For the text-containing cell, return its midpoint in (X, Y) coordinate format. 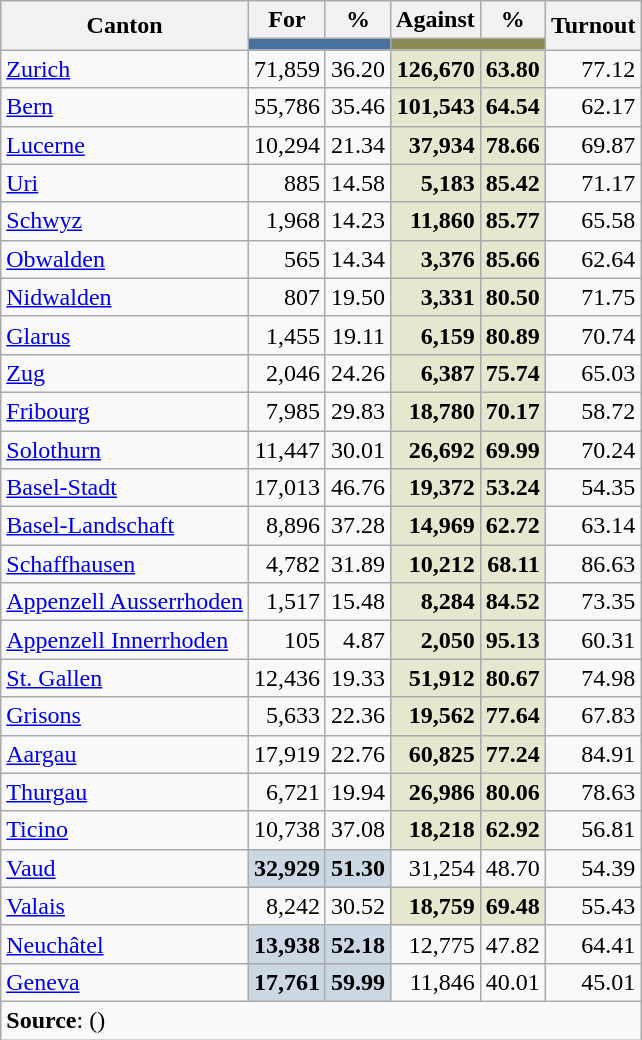
21.34 (358, 145)
Obwalden (125, 259)
3,331 (436, 297)
46.76 (358, 488)
68.11 (512, 564)
Geneva (125, 982)
12,775 (436, 944)
Aargau (125, 754)
Uri (125, 183)
78.66 (512, 145)
8,284 (436, 602)
37,934 (436, 145)
Schwyz (125, 221)
Schaffhausen (125, 564)
Appenzell Ausserrhoden (125, 602)
56.81 (593, 830)
17,013 (286, 488)
64.41 (593, 944)
32,929 (286, 868)
74.98 (593, 678)
Fribourg (125, 411)
105 (286, 640)
Lucerne (125, 145)
5,633 (286, 716)
14,969 (436, 526)
62.72 (512, 526)
126,670 (436, 69)
30.52 (358, 906)
Thurgau (125, 792)
77.12 (593, 69)
Glarus (125, 335)
6,159 (436, 335)
1,455 (286, 335)
63.80 (512, 69)
St. Gallen (125, 678)
70.74 (593, 335)
10,294 (286, 145)
71,859 (286, 69)
69.87 (593, 145)
69.99 (512, 449)
10,212 (436, 564)
Appenzell Innerrhoden (125, 640)
Valais (125, 906)
15.48 (358, 602)
54.35 (593, 488)
22.76 (358, 754)
11,860 (436, 221)
85.77 (512, 221)
7,985 (286, 411)
19,562 (436, 716)
55.43 (593, 906)
11,447 (286, 449)
Basel-Landschaft (125, 526)
14.34 (358, 259)
19.50 (358, 297)
71.17 (593, 183)
45.01 (593, 982)
26,692 (436, 449)
101,543 (436, 107)
Neuchâtel (125, 944)
4.87 (358, 640)
Against (436, 20)
Nidwalden (125, 297)
70.17 (512, 411)
Grisons (125, 716)
51,912 (436, 678)
29.83 (358, 411)
14.23 (358, 221)
Canton (125, 26)
51.30 (358, 868)
13,938 (286, 944)
Zug (125, 373)
84.52 (512, 602)
19.33 (358, 678)
69.48 (512, 906)
4,782 (286, 564)
565 (286, 259)
80.06 (512, 792)
17,919 (286, 754)
77.64 (512, 716)
17,761 (286, 982)
24.26 (358, 373)
12,436 (286, 678)
19.94 (358, 792)
For (286, 20)
807 (286, 297)
Ticino (125, 830)
55,786 (286, 107)
36.20 (358, 69)
40.01 (512, 982)
60,825 (436, 754)
53.24 (512, 488)
64.54 (512, 107)
1,517 (286, 602)
26,986 (436, 792)
78.63 (593, 792)
19,372 (436, 488)
62.17 (593, 107)
60.31 (593, 640)
6,387 (436, 373)
84.91 (593, 754)
80.50 (512, 297)
885 (286, 183)
1,968 (286, 221)
2,046 (286, 373)
5,183 (436, 183)
65.58 (593, 221)
37.28 (358, 526)
Zurich (125, 69)
8,896 (286, 526)
6,721 (286, 792)
3,376 (436, 259)
Source: () (321, 1020)
54.39 (593, 868)
19.11 (358, 335)
85.66 (512, 259)
70.24 (593, 449)
77.24 (512, 754)
Turnout (593, 26)
59.99 (358, 982)
31,254 (436, 868)
35.46 (358, 107)
58.72 (593, 411)
18,759 (436, 906)
37.08 (358, 830)
80.89 (512, 335)
65.03 (593, 373)
30.01 (358, 449)
18,218 (436, 830)
11,846 (436, 982)
14.58 (358, 183)
47.82 (512, 944)
31.89 (358, 564)
Bern (125, 107)
48.70 (512, 868)
63.14 (593, 526)
86.63 (593, 564)
67.83 (593, 716)
Basel-Stadt (125, 488)
62.64 (593, 259)
71.75 (593, 297)
Vaud (125, 868)
18,780 (436, 411)
Solothurn (125, 449)
95.13 (512, 640)
22.36 (358, 716)
85.42 (512, 183)
2,050 (436, 640)
10,738 (286, 830)
8,242 (286, 906)
80.67 (512, 678)
52.18 (358, 944)
73.35 (593, 602)
62.92 (512, 830)
75.74 (512, 373)
